Locate the cell with the specified text and output its (x, y) center coordinate. 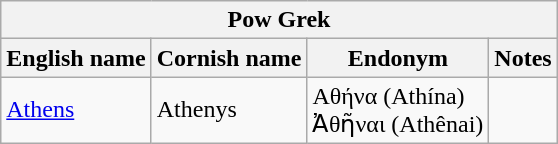
English name (76, 58)
Pow Grek (279, 20)
Athenys (229, 110)
Notes (523, 58)
Cornish name (229, 58)
Endonym (398, 58)
Αθήνα (Athína)Ἀθῆναι (Athênai) (398, 110)
Athens (76, 110)
